Provide the [x, y] coordinate of the cell's center where the given text is located.  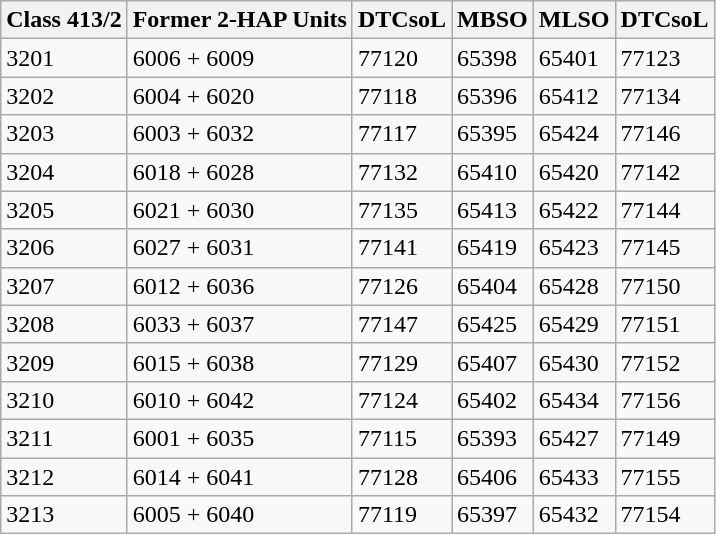
77124 [402, 400]
3203 [64, 134]
6001 + 6035 [240, 438]
3206 [64, 248]
77146 [664, 134]
3208 [64, 324]
6010 + 6042 [240, 400]
65427 [574, 438]
77142 [664, 172]
65432 [574, 515]
6012 + 6036 [240, 286]
MBSO [493, 20]
77155 [664, 477]
6014 + 6041 [240, 477]
77149 [664, 438]
65430 [574, 362]
3207 [64, 286]
65423 [574, 248]
65401 [574, 58]
3209 [64, 362]
3202 [64, 96]
77152 [664, 362]
77134 [664, 96]
65424 [574, 134]
65420 [574, 172]
6018 + 6028 [240, 172]
3212 [64, 477]
6033 + 6037 [240, 324]
65407 [493, 362]
77115 [402, 438]
3211 [64, 438]
6021 + 6030 [240, 210]
65422 [574, 210]
65404 [493, 286]
3201 [64, 58]
65410 [493, 172]
77145 [664, 248]
65402 [493, 400]
77144 [664, 210]
Former 2-HAP Units [240, 20]
77147 [402, 324]
65393 [493, 438]
65413 [493, 210]
77151 [664, 324]
77132 [402, 172]
65429 [574, 324]
77154 [664, 515]
3204 [64, 172]
6004 + 6020 [240, 96]
65419 [493, 248]
3210 [64, 400]
3205 [64, 210]
6006 + 6009 [240, 58]
6015 + 6038 [240, 362]
65434 [574, 400]
77129 [402, 362]
MLSO [574, 20]
65425 [493, 324]
6003 + 6032 [240, 134]
77117 [402, 134]
Class 413/2 [64, 20]
77150 [664, 286]
3213 [64, 515]
77120 [402, 58]
77118 [402, 96]
6005 + 6040 [240, 515]
65397 [493, 515]
65396 [493, 96]
77119 [402, 515]
77141 [402, 248]
77126 [402, 286]
6027 + 6031 [240, 248]
77128 [402, 477]
65395 [493, 134]
65398 [493, 58]
65406 [493, 477]
77135 [402, 210]
65412 [574, 96]
77123 [664, 58]
77156 [664, 400]
65433 [574, 477]
65428 [574, 286]
